Extract the [x, y] coordinate from the center of the cell holding the provided text.  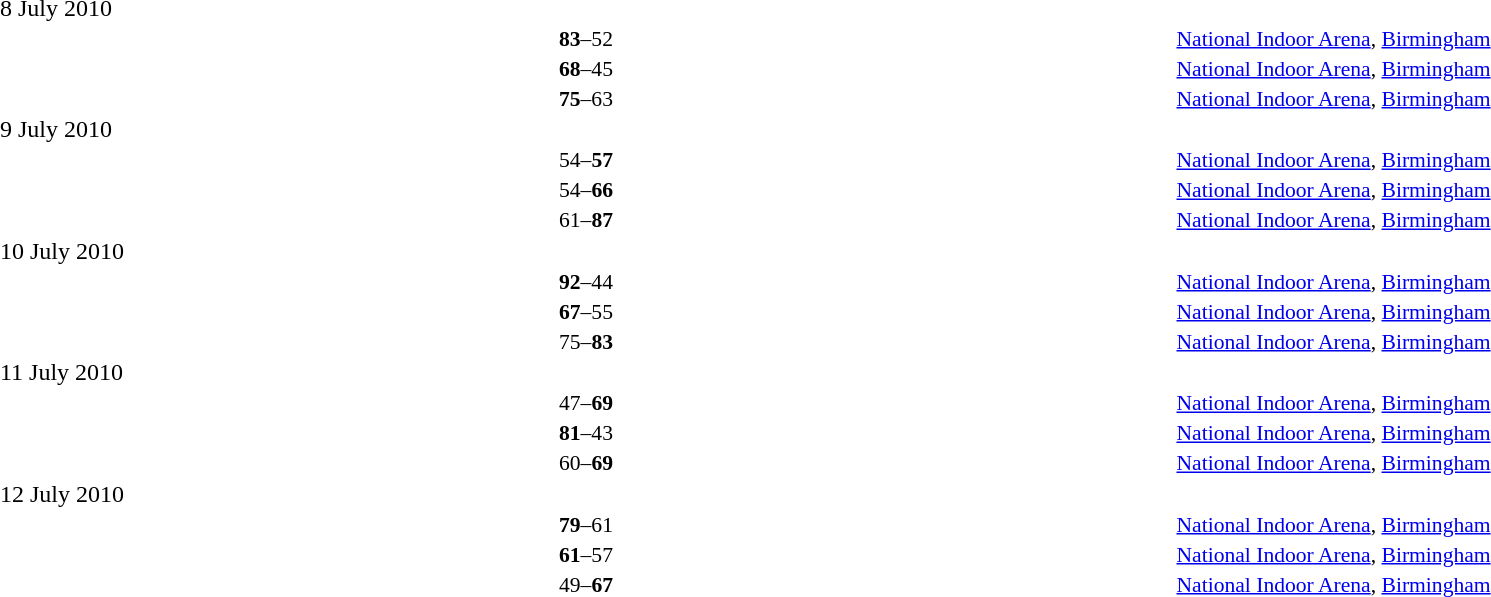
68–45 [586, 68]
79–61 [586, 524]
83–52 [586, 38]
54–66 [586, 190]
75–63 [586, 98]
60–69 [586, 463]
92–44 [586, 282]
75–83 [586, 342]
61–57 [586, 554]
67–55 [586, 312]
47–69 [586, 403]
81–43 [586, 433]
54–57 [586, 160]
61–87 [586, 220]
